Search for the cell housing the specified text and yield its [X, Y] center coordinate. 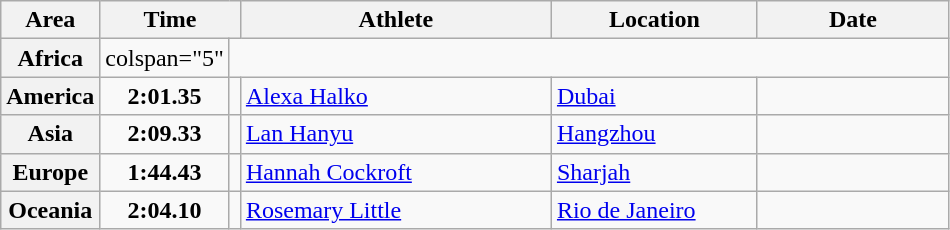
Oceania [50, 210]
Date [852, 20]
Lan Hanyu [396, 134]
1:44.43 [165, 172]
Hannah Cockroft [396, 172]
2:01.35 [165, 96]
Sharjah [654, 172]
Area [50, 20]
Rosemary Little [396, 210]
Hangzhou [654, 134]
colspan="5" [165, 58]
Rio de Janeiro [654, 210]
Dubai [654, 96]
Athlete [396, 20]
Europe [50, 172]
Time [170, 20]
2:09.33 [165, 134]
2:04.10 [165, 210]
Location [654, 20]
Alexa Halko [396, 96]
Africa [50, 58]
America [50, 96]
Asia [50, 134]
